Find where the given text appears and provide that cell's center as [X, Y] coordinate. 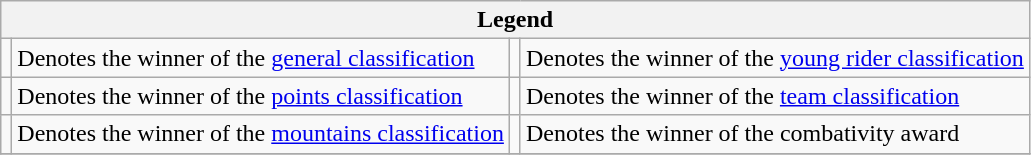
Denotes the winner of the mountains classification [261, 134]
Denotes the winner of the combativity award [774, 134]
Denotes the winner of the young rider classification [774, 58]
Denotes the winner of the points classification [261, 96]
Legend [516, 20]
Denotes the winner of the general classification [261, 58]
Denotes the winner of the team classification [774, 96]
